Determine the (X, Y) coordinate at the center of the cell enclosing the given text.  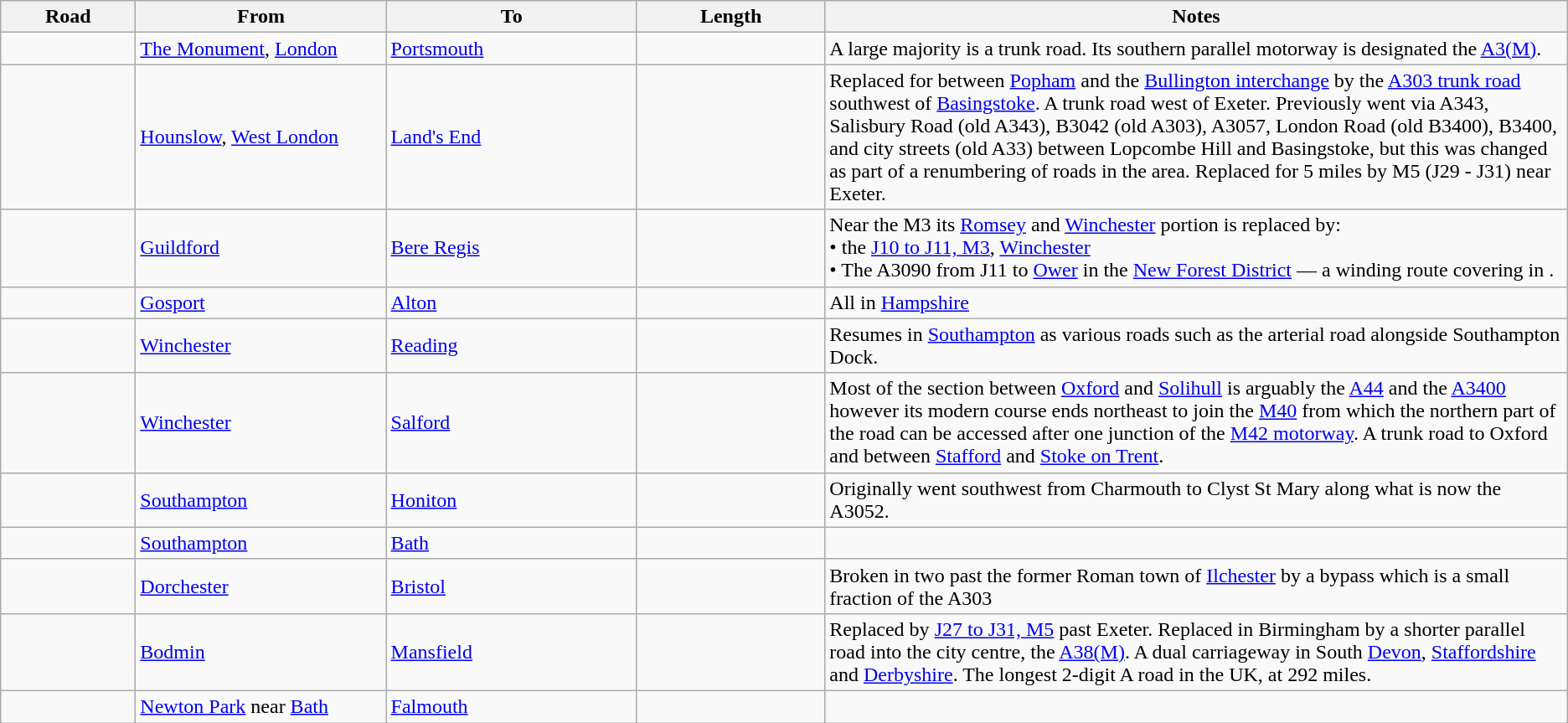
Honiton (511, 499)
Gosport (261, 302)
Salford (511, 422)
To (511, 17)
Broken in two past the former Roman town of Ilchester by a bypass which is a small fraction of the A303 (1196, 586)
A large majority is a trunk road. Its southern parallel motorway is designated the A3(M). (1196, 49)
Mansfield (511, 652)
The Monument, London (261, 49)
Road (69, 17)
All in Hampshire (1196, 302)
Land's End (511, 137)
Reading (511, 345)
Hounslow, West London (261, 137)
Length (730, 17)
Dorchester (261, 586)
Originally went southwest from Charmouth to Clyst St Mary along what is now the A3052. (1196, 499)
Guildford (261, 248)
Bristol (511, 586)
Portsmouth (511, 49)
Bere Regis (511, 248)
Resumes in Southampton as various roads such as the arterial road alongside Southampton Dock. (1196, 345)
Bodmin (261, 652)
Alton (511, 302)
Falmouth (511, 706)
Newton Park near Bath (261, 706)
Bath (511, 543)
Notes (1196, 17)
From (261, 17)
